From the cell containing the given text, extract its center point as [X, Y] coordinate. 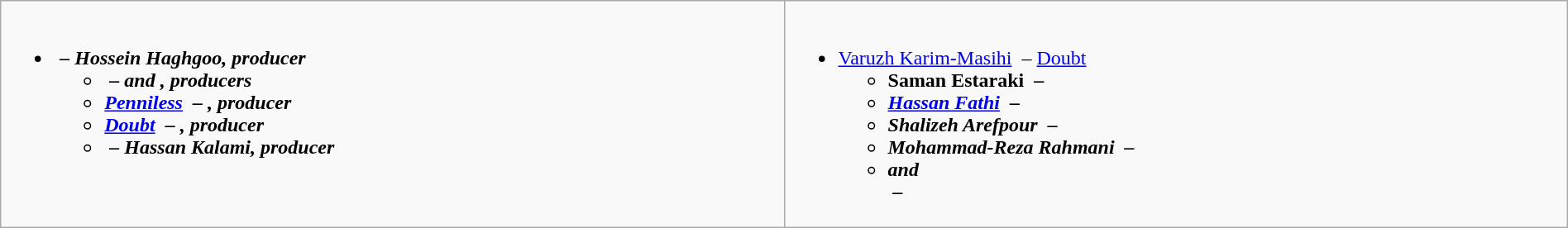
– Hossein Haghgoo, producer – and , producersPenniless – , producerDoubt – , producer – Hassan Kalami, producer [392, 114]
Varuzh Karim-Masihi – DoubtSaman Estaraki – Hassan Fathi – Shalizeh Arefpour – Mohammad-Reza Rahmani – and – [1176, 114]
